From the cell containing the given text, extract its center point as (X, Y) coordinate. 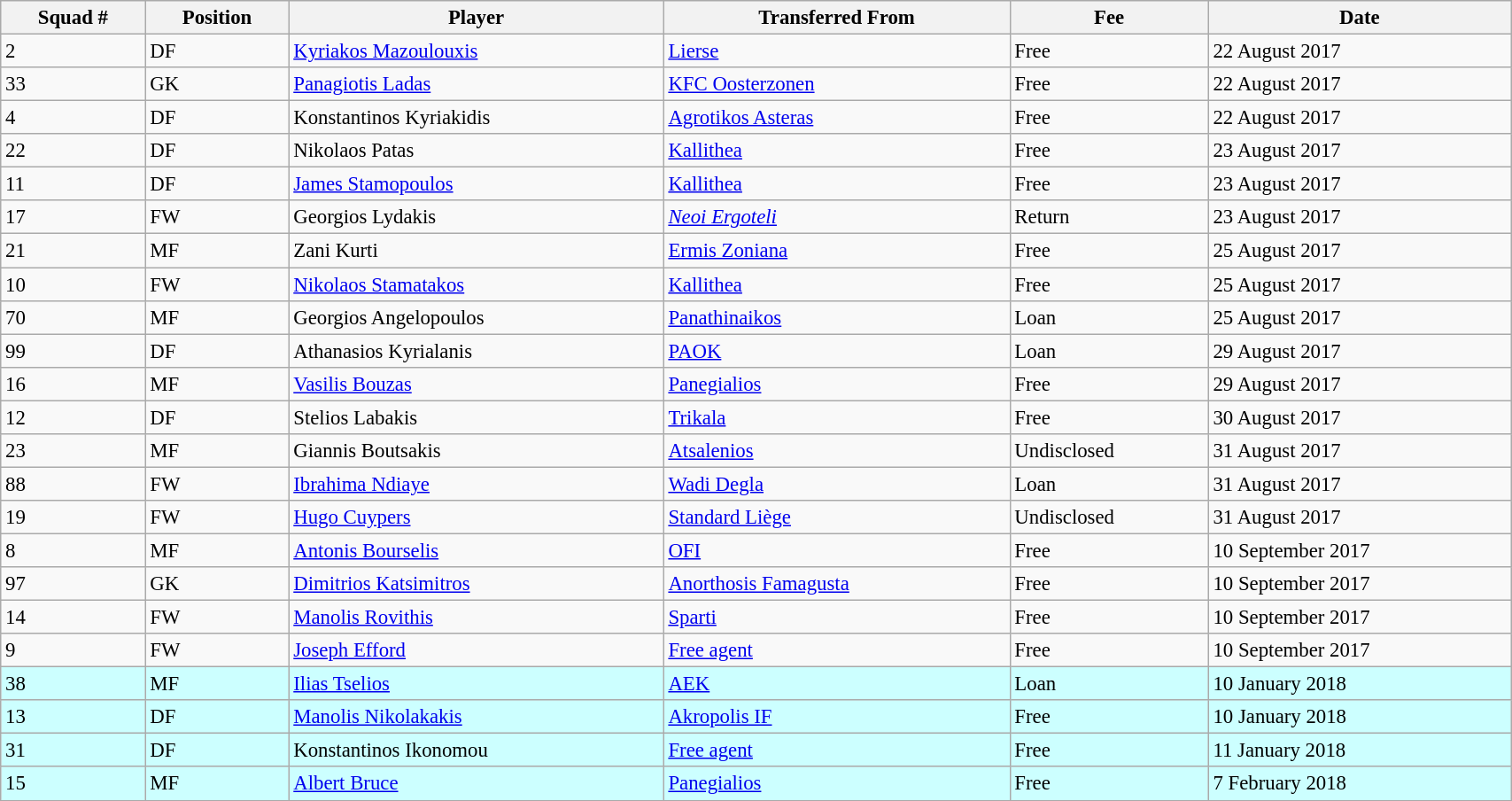
Albert Bruce (477, 784)
30 August 2017 (1360, 417)
Stelios Labakis (477, 417)
Athanasios Kyrialanis (477, 351)
2 (73, 51)
16 (73, 384)
Konstantinos Kyriakidis (477, 118)
Manolis Nikolakakis (477, 717)
Ilias Tselios (477, 684)
Joseph Efford (477, 650)
Standard Liège (836, 517)
Georgios Angelopoulos (477, 317)
Nikolaos Patas (477, 151)
Georgios Lydakis (477, 217)
Player (477, 18)
Konstantinos Ikonomou (477, 750)
23 (73, 451)
11 (73, 184)
31 (73, 750)
Date (1360, 18)
Nikolaos Stamatakos (477, 284)
Return (1109, 217)
8 (73, 550)
22 (73, 151)
Anorthosis Famagusta (836, 584)
Ermis Zoniana (836, 251)
Akropolis IF (836, 717)
99 (73, 351)
AEK (836, 684)
Fee (1109, 18)
11 January 2018 (1360, 750)
Giannis Boutsakis (477, 451)
Lierse (836, 51)
Zani Kurti (477, 251)
70 (73, 317)
Dimitrios Katsimitros (477, 584)
Hugo Cuypers (477, 517)
Panagiotis Ladas (477, 84)
Panathinaikos (836, 317)
Antonis Bourselis (477, 550)
12 (73, 417)
15 (73, 784)
Position (217, 18)
Vasilis Bouzas (477, 384)
10 (73, 284)
KFC Oosterzonen (836, 84)
9 (73, 650)
33 (73, 84)
21 (73, 251)
19 (73, 517)
Kyriakos Mazoulouxis (477, 51)
Atsalenios (836, 451)
Sparti (836, 618)
88 (73, 484)
OFI (836, 550)
4 (73, 118)
Transferred From (836, 18)
Squad # (73, 18)
7 February 2018 (1360, 784)
13 (73, 717)
17 (73, 217)
Manolis Rovithis (477, 618)
38 (73, 684)
Ibrahima Ndiaye (477, 484)
PAOK (836, 351)
Neoi Ergoteli (836, 217)
14 (73, 618)
Wadi Degla (836, 484)
James Stamopoulos (477, 184)
Trikala (836, 417)
Agrotikos Asteras (836, 118)
97 (73, 584)
